Return the [x, y] coordinate for the center point of the cell that contains the specified text.  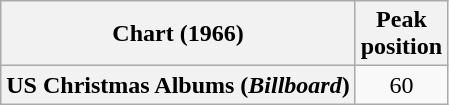
US Christmas Albums (Billboard) [178, 85]
Chart (1966) [178, 34]
Peakposition [401, 34]
60 [401, 85]
